Locate the cell with the specified text and output its [x, y] center coordinate. 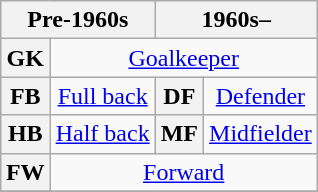
DF [179, 96]
Goalkeeper [184, 58]
FW [25, 172]
Forward [184, 172]
Defender [261, 96]
1960s– [236, 20]
Midfielder [261, 134]
Pre-1960s [78, 20]
Full back [102, 96]
HB [25, 134]
MF [179, 134]
Half back [102, 134]
GK [25, 58]
FB [25, 96]
